Locate the cell with the specified text and output its [x, y] center coordinate. 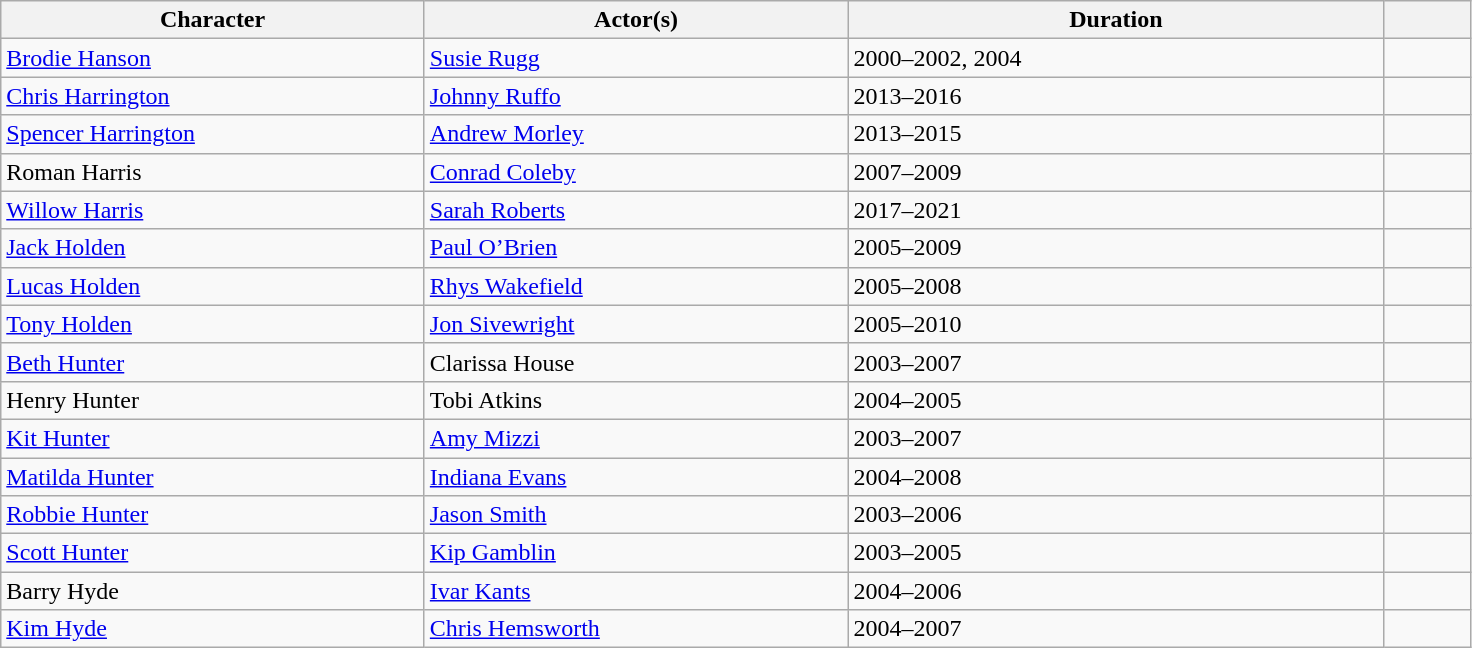
Sarah Roberts [636, 210]
2003–2005 [1116, 553]
Kit Hunter [213, 438]
2000–2002, 2004 [1116, 58]
2005–2010 [1116, 324]
2007–2009 [1116, 172]
Jason Smith [636, 515]
Rhys Wakefield [636, 286]
2005–2008 [1116, 286]
Johnny Ruffo [636, 96]
Kip Gamblin [636, 553]
Ivar Kants [636, 591]
Brodie Hanson [213, 58]
Amy Mizzi [636, 438]
Chris Harrington [213, 96]
Barry Hyde [213, 591]
2017–2021 [1116, 210]
Susie Rugg [636, 58]
Tony Holden [213, 324]
Chris Hemsworth [636, 629]
Jack Holden [213, 248]
Actor(s) [636, 20]
Robbie Hunter [213, 515]
2004–2008 [1116, 477]
2004–2006 [1116, 591]
Scott Hunter [213, 553]
2005–2009 [1116, 248]
Beth Hunter [213, 362]
2004–2007 [1116, 629]
Andrew Morley [636, 134]
2013–2015 [1116, 134]
Duration [1116, 20]
Paul O’Brien [636, 248]
Spencer Harrington [213, 134]
Conrad Coleby [636, 172]
2004–2005 [1116, 400]
Lucas Holden [213, 286]
Roman Harris [213, 172]
Tobi Atkins [636, 400]
Kim Hyde [213, 629]
Henry Hunter [213, 400]
Willow Harris [213, 210]
Matilda Hunter [213, 477]
Indiana Evans [636, 477]
Clarissa House [636, 362]
Jon Sivewright [636, 324]
2003–2006 [1116, 515]
Character [213, 20]
2013–2016 [1116, 96]
